Pinpoint the cell where the given text exists, returning its (X, Y) midpoint coordinate. 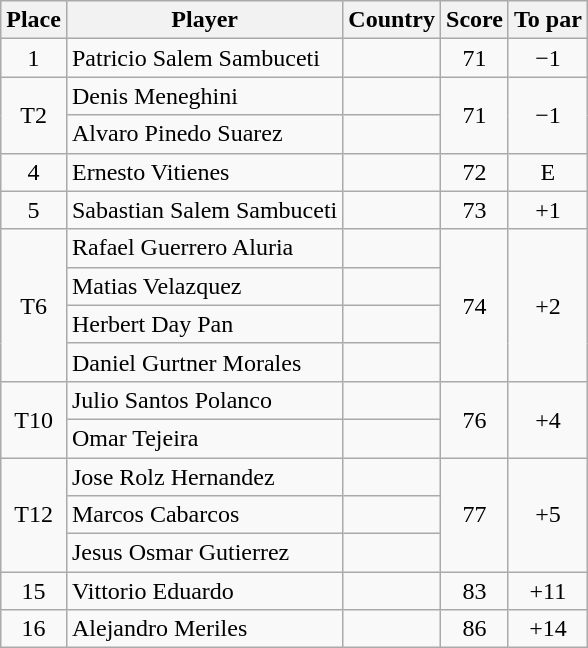
Ernesto Vitienes (204, 172)
Alvaro Pinedo Suarez (204, 134)
T6 (34, 305)
Place (34, 20)
72 (475, 172)
T2 (34, 115)
+2 (548, 305)
83 (475, 591)
Vittorio Eduardo (204, 591)
Matias Velazquez (204, 286)
+4 (548, 419)
1 (34, 58)
Score (475, 20)
Country (392, 20)
Julio Santos Polanco (204, 400)
73 (475, 210)
86 (475, 629)
Rafael Guerrero Aluria (204, 248)
Alejandro Meriles (204, 629)
74 (475, 305)
76 (475, 419)
T10 (34, 419)
+1 (548, 210)
T12 (34, 515)
15 (34, 591)
Jesus Osmar Gutierrez (204, 553)
16 (34, 629)
4 (34, 172)
E (548, 172)
+11 (548, 591)
Denis Meneghini (204, 96)
Player (204, 20)
+5 (548, 515)
Sabastian Salem Sambuceti (204, 210)
5 (34, 210)
Patricio Salem Sambuceti (204, 58)
+14 (548, 629)
To par (548, 20)
Daniel Gurtner Morales (204, 362)
77 (475, 515)
Marcos Cabarcos (204, 515)
Jose Rolz Hernandez (204, 477)
Omar Tejeira (204, 438)
Herbert Day Pan (204, 324)
